Output the (x, y) coordinate of the center of the cell containing the given text.  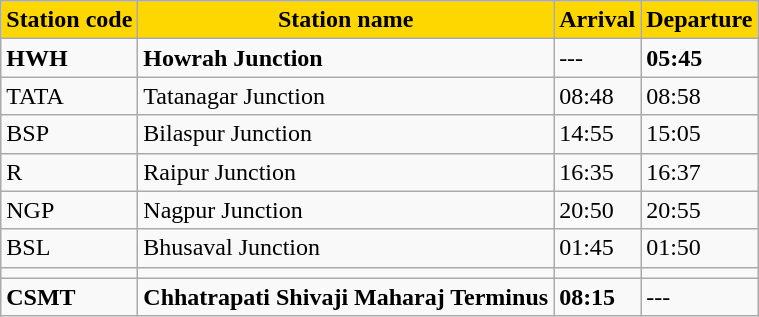
CSMT (70, 297)
Bilaspur Junction (346, 134)
20:50 (598, 210)
Station code (70, 20)
Raipur Junction (346, 172)
Arrival (598, 20)
08:58 (700, 96)
Departure (700, 20)
Howrah Junction (346, 58)
Nagpur Junction (346, 210)
TATA (70, 96)
BSL (70, 248)
Station name (346, 20)
NGP (70, 210)
R (70, 172)
16:37 (700, 172)
01:45 (598, 248)
BSP (70, 134)
Bhusaval Junction (346, 248)
Chhatrapati Shivaji Maharaj Terminus (346, 297)
HWH (70, 58)
05:45 (700, 58)
15:05 (700, 134)
01:50 (700, 248)
20:55 (700, 210)
16:35 (598, 172)
08:15 (598, 297)
Tatanagar Junction (346, 96)
08:48 (598, 96)
14:55 (598, 134)
